Output the (x, y) coordinate of the center of the cell containing the given text.  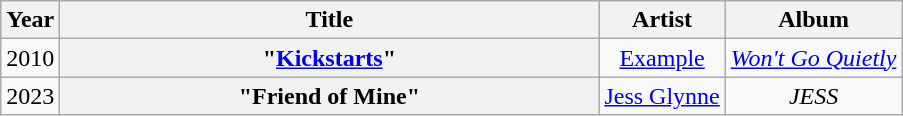
Title (330, 20)
2023 (30, 96)
JESS (814, 96)
Album (814, 20)
Example (662, 58)
Artist (662, 20)
Won't Go Quietly (814, 58)
Year (30, 20)
"Kickstarts" (330, 58)
Jess Glynne (662, 96)
2010 (30, 58)
"Friend of Mine" (330, 96)
